Provide the [X, Y] coordinate of the cell's center where the given text is located.  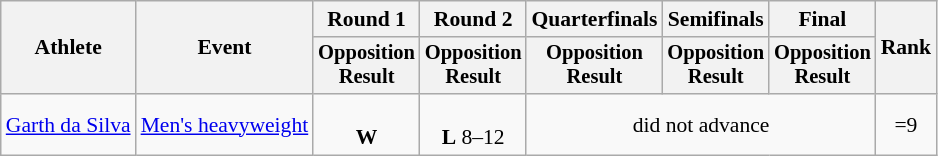
Final [822, 19]
Garth da Silva [68, 124]
Round 2 [474, 19]
Event [225, 48]
Athlete [68, 48]
Men's heavyweight [225, 124]
Quarterfinals [594, 19]
Round 1 [366, 19]
L 8–12 [474, 124]
W [366, 124]
Rank [906, 48]
did not advance [700, 124]
Semifinals [716, 19]
=9 [906, 124]
